From the cell containing the given text, extract its center point as (x, y) coordinate. 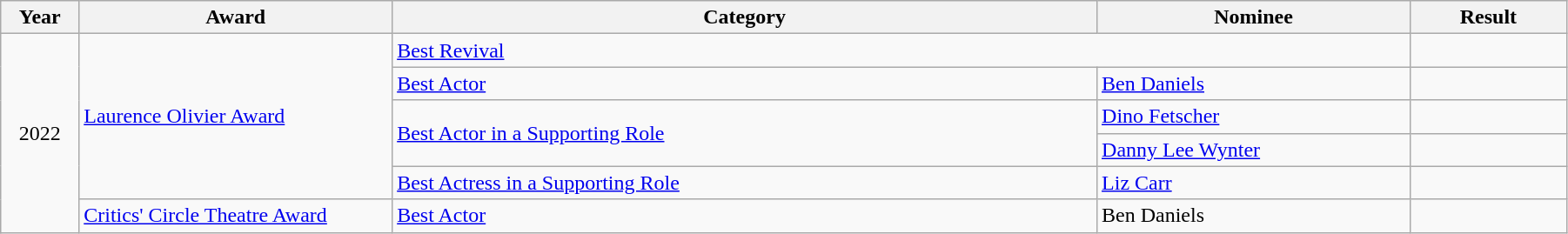
Liz Carr (1254, 183)
Best Actor in a Supporting Role (745, 133)
Award (236, 17)
Result (1488, 17)
Category (745, 17)
Dino Fetscher (1254, 117)
Laurence Olivier Award (236, 117)
Best Revival (901, 50)
2022 (40, 133)
Critics' Circle Theatre Award (236, 216)
Danny Lee Wynter (1254, 150)
Best Actress in a Supporting Role (745, 183)
Year (40, 17)
Nominee (1254, 17)
